Determine the [x, y] coordinate at the center of the cell enclosing the given text.  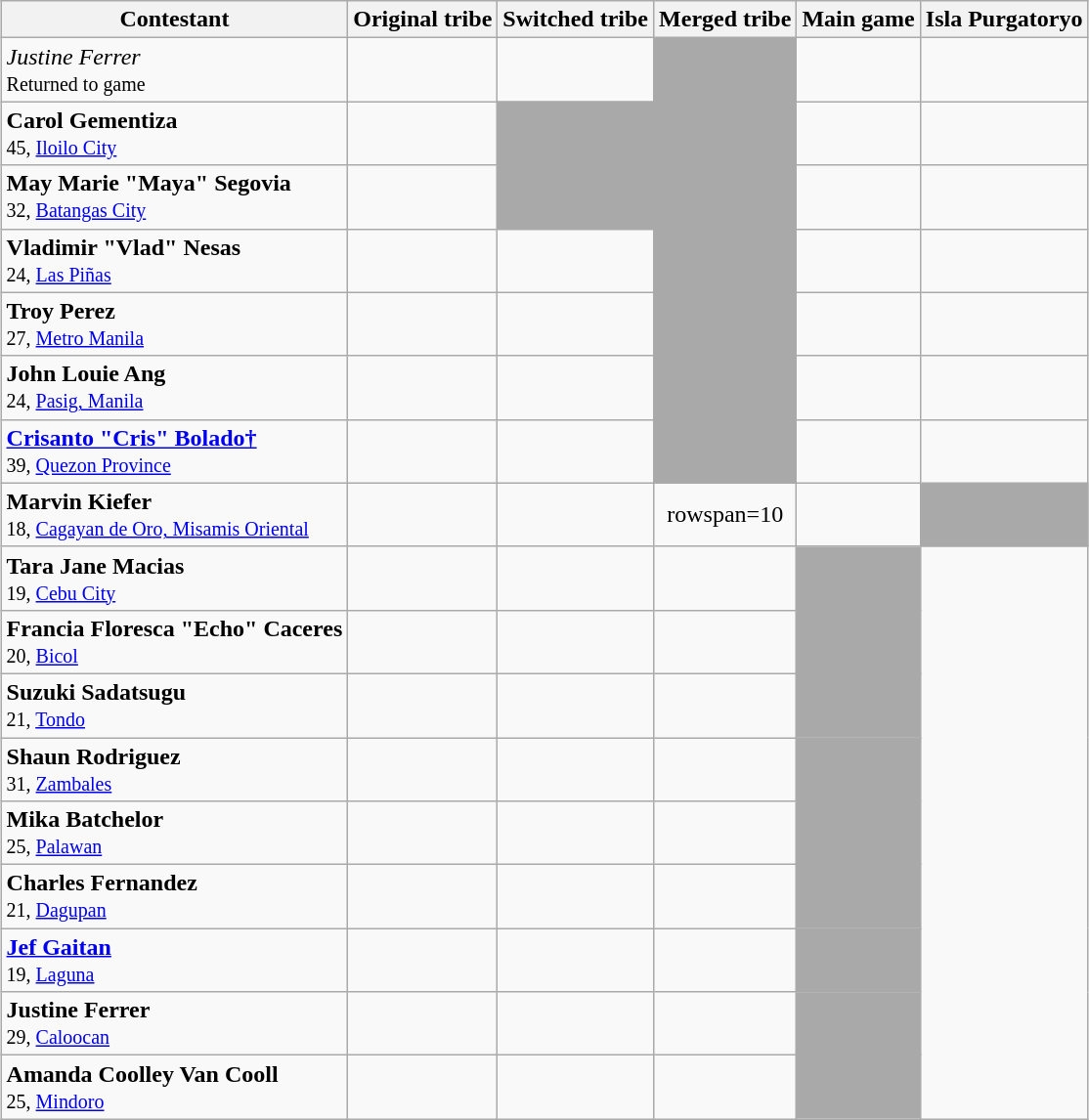
Vladimir "Vlad" Nesas 24, Las Piñas [174, 260]
Mika Batchelor 25, Palawan [174, 833]
Carol Gementiza 45, Iloilo City [174, 133]
Switched tribe [576, 20]
Crisanto "Cris" Bolado† 39, Quezon Province [174, 452]
Merged tribe [725, 20]
Tara Jane Macias 19, Cebu City [174, 579]
Isla Purgatoryo [1004, 20]
Marvin Kiefer 18, Cagayan de Oro, Misamis Oriental [174, 514]
Troy Perez 27, Metro Manila [174, 324]
Jef Gaitan 19, Laguna [174, 960]
John Louie Ang 24, Pasig, Manila [174, 387]
Charles Fernandez 21, Dagupan [174, 897]
Francia Floresca "Echo" Caceres 20, Bicol [174, 641]
Main game [858, 20]
Justine Ferrer 29, Caloocan [174, 1024]
Shaun Rodriguez 31, Zambales [174, 768]
May Marie "Maya" Segovia 32, Batangas City [174, 197]
Contestant [174, 20]
Suzuki Sadatsugu 21, Tondo [174, 706]
Amanda Coolley Van Cooll 25, Mindoro [174, 1087]
rowspan=10 [725, 514]
Justine Ferrer Returned to game [174, 70]
Original tribe [422, 20]
